For the text-containing cell, return its midpoint in (x, y) coordinate format. 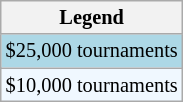
$25,000 tournaments (92, 51)
$10,000 tournaments (92, 85)
Legend (92, 17)
